For the text-containing cell, return its midpoint in (x, y) coordinate format. 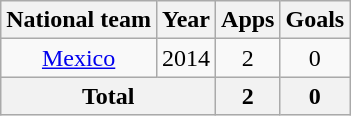
Total (108, 96)
Apps (248, 20)
2014 (186, 58)
National team (79, 20)
Mexico (79, 58)
Year (186, 20)
Goals (315, 20)
